Return the [X, Y] coordinate for the center point of the cell that contains the specified text.  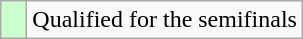
Qualified for the semifinals [165, 20]
